Find where the given text appears and provide that cell's center as (X, Y) coordinate. 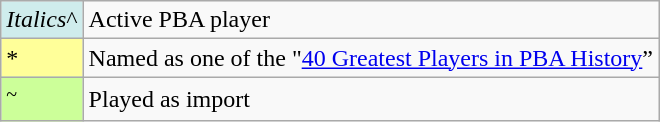
Active PBA player (370, 20)
Played as import (370, 100)
Named as one of the "40 Greatest Players in PBA History” (370, 58)
* (42, 58)
Italics^ (42, 20)
~ (42, 100)
